Identify which cell holds the provided text, then report its (X, Y) central coordinate. 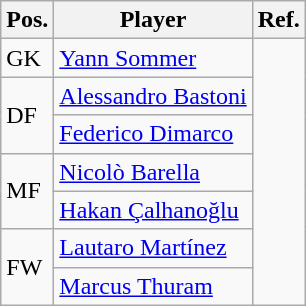
Lautaro Martínez (153, 248)
Yann Sommer (153, 58)
Hakan Çalhanoğlu (153, 210)
Marcus Thuram (153, 286)
MF (28, 191)
Federico Dimarco (153, 134)
Alessandro Bastoni (153, 96)
Nicolò Barella (153, 172)
Player (153, 20)
Pos. (28, 20)
DF (28, 115)
Ref. (278, 20)
GK (28, 58)
FW (28, 267)
